Scan for the cell matching the given text and deliver its (X, Y) coordinate at center. 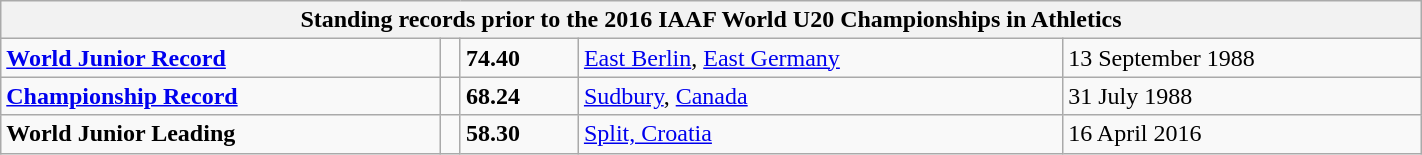
World Junior Leading (221, 134)
Standing records prior to the 2016 IAAF World U20 Championships in Athletics (711, 20)
Sudbury, Canada (820, 96)
World Junior Record (221, 58)
16 April 2016 (1242, 134)
58.30 (519, 134)
Championship Record (221, 96)
74.40 (519, 58)
Split, Croatia (820, 134)
68.24 (519, 96)
13 September 1988 (1242, 58)
31 July 1988 (1242, 96)
East Berlin, East Germany (820, 58)
